Capture the cell that displays the provided text and extract its (x, y) central coordinate. 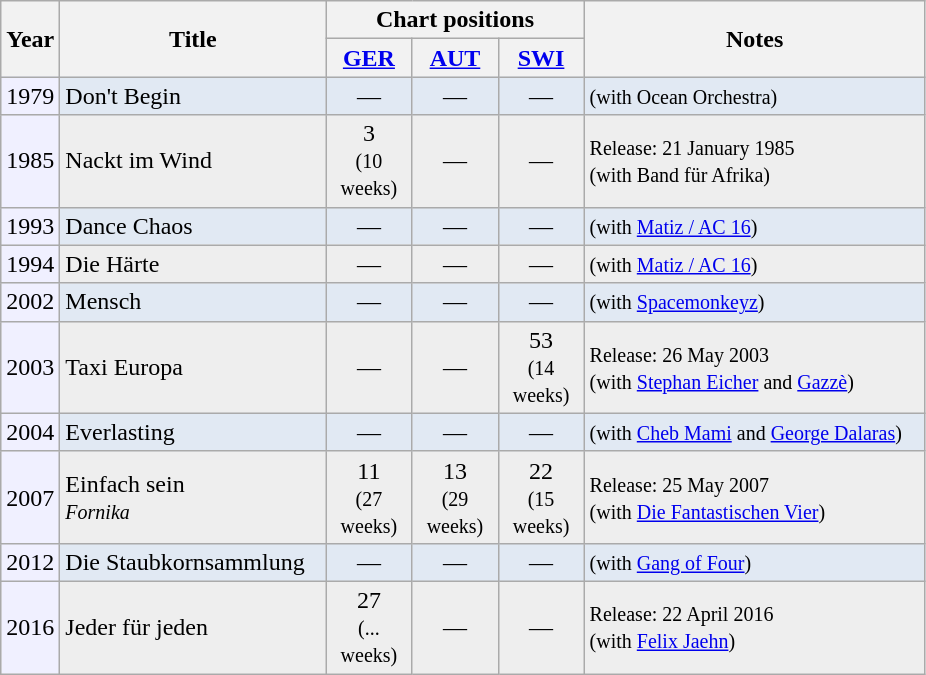
1985 (30, 161)
Title (193, 39)
(with Gang of Four) (754, 562)
27(... weeks) (369, 627)
1994 (30, 264)
2007 (30, 497)
53(14 weeks) (541, 367)
11(27 weeks) (369, 497)
2016 (30, 627)
2003 (30, 367)
Release: 26 May 2003(with Stephan Eicher and Gazzè) (754, 367)
Die Staubkornsammlung (193, 562)
Everlasting (193, 432)
2002 (30, 302)
(with Spacemonkeyz) (754, 302)
GER (369, 58)
2012 (30, 562)
1993 (30, 226)
Release: 21 January 1985(with Band für Afrika) (754, 161)
Mensch (193, 302)
Die Härte (193, 264)
2004 (30, 432)
(with Cheb Mami and George Dalaras) (754, 432)
Dance Chaos (193, 226)
Taxi Europa (193, 367)
Chart positions (455, 20)
Release: 25 May 2007(with Die Fantastischen Vier) (754, 497)
SWI (541, 58)
Jeder für jeden (193, 627)
3(10 weeks) (369, 161)
Einfach seinFornika (193, 497)
(with Ocean Orchestra) (754, 96)
Release: 22 April 2016(with Felix Jaehn) (754, 627)
Year (30, 39)
13(29 weeks) (455, 497)
1979 (30, 96)
Nackt im Wind (193, 161)
AUT (455, 58)
Notes (754, 39)
Don't Begin (193, 96)
22(15 weeks) (541, 497)
